Pinpoint the cell where the given text exists, returning its (x, y) midpoint coordinate. 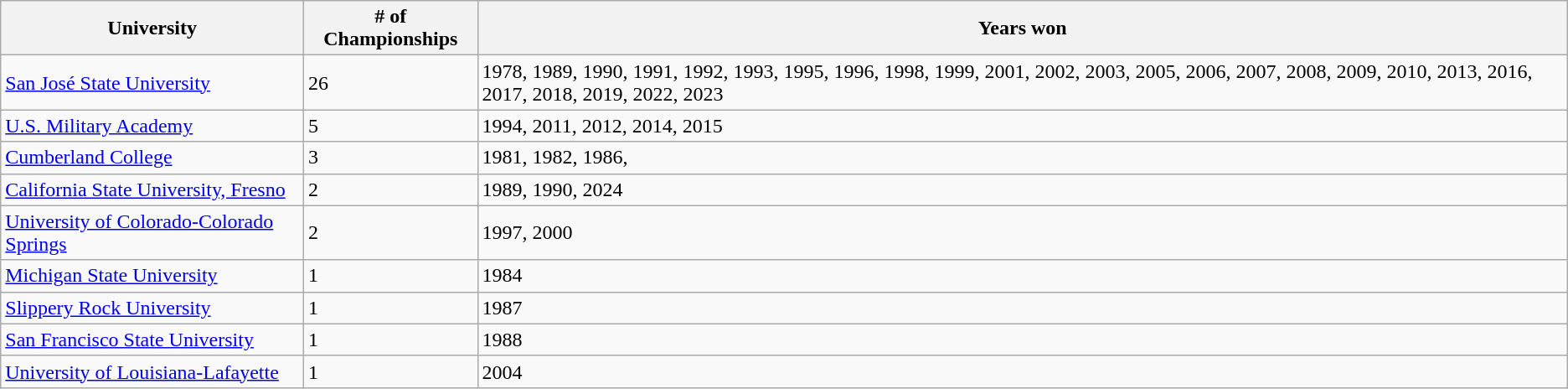
California State University, Fresno (152, 189)
Years won (1022, 29)
2004 (1022, 371)
University of Louisiana-Lafayette (152, 371)
# of Championships (391, 29)
3 (391, 158)
26 (391, 82)
University (152, 29)
1994, 2011, 2012, 2014, 2015 (1022, 126)
Michigan State University (152, 276)
1989, 1990, 2024 (1022, 189)
U.S. Military Academy (152, 126)
Cumberland College (152, 158)
San José State University (152, 82)
1988 (1022, 340)
San Francisco State University (152, 340)
1981, 1982, 1986, (1022, 158)
1987 (1022, 308)
1984 (1022, 276)
5 (391, 126)
University of Colorado-Colorado Springs (152, 233)
1997, 2000 (1022, 233)
Slippery Rock University (152, 308)
